Pinpoint the cell where the given text exists, returning its (X, Y) midpoint coordinate. 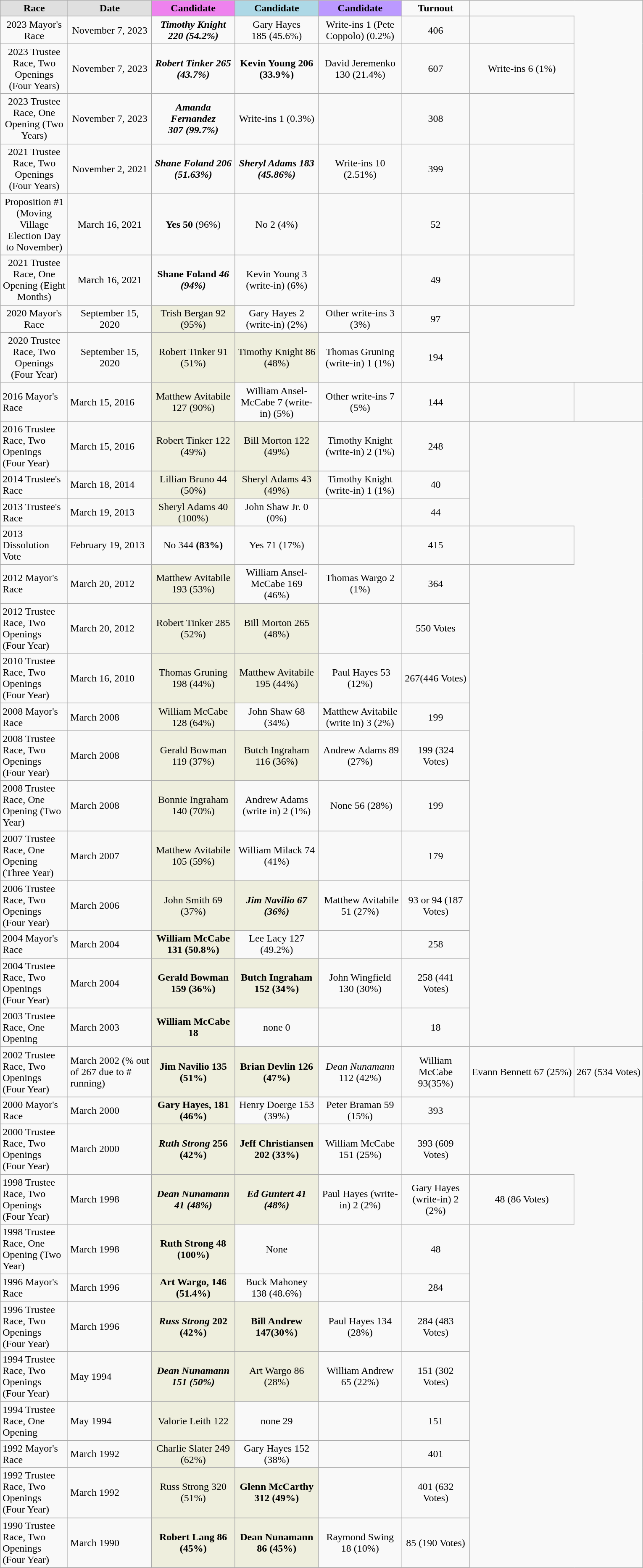
John Wingfield 130 (30%) (361, 983)
Henry Doerge 153 (39%) (277, 1110)
2023 Trustee Race, One Opening (Two Years) (34, 118)
Gary Hayes185 (45.6%) (277, 30)
2023 Mayor's Race (34, 30)
Race (34, 8)
Gary Hayes 2 (write-in) (2%) (277, 318)
None (277, 1250)
607 (435, 69)
Robert Tinker 285 (52%) (193, 629)
Bill Andrew 147(30%) (277, 1327)
Write-ins 1 (Pete Coppolo) (0.2%) (361, 30)
Buck Mahoney 138 (48.6%) (277, 1288)
Art Wargo, 146 (51.4%) (193, 1288)
John Shaw Jr. 0 (0%) (277, 512)
Robert Lang 86 (45%) (193, 1543)
Bonnie Ingraham 140 (70%) (193, 806)
Timothy Knight 220 (54.2%) (193, 30)
284 (483 Votes) (435, 1327)
Sheryl Adams 40 (100%) (193, 512)
Dean Nunamann 86 (45%) (277, 1543)
Sheryl Adams 183 (45.86%) (277, 169)
401 (435, 1454)
248 (435, 446)
March 2003 (110, 1027)
Bill Morton 122 (49%) (277, 446)
1996 Mayor's Race (34, 1288)
March 16, 2010 (110, 678)
Paul Hayes (write-in) 2 (2%) (361, 1199)
151 (435, 1421)
Write-ins 1 (0.3%) (277, 118)
Gary Hayes (write-in) 2 (2%) (435, 1199)
2013 Dissolution Vote (34, 545)
179 (435, 855)
2000 Trustee Race, Two Openings (Four Year) (34, 1149)
Shane Foland 206 (51.63%) (193, 169)
393 (609 Votes) (435, 1149)
David Jeremenko 130 (21.4%) (361, 69)
Jim Navilio 135 (51%) (193, 1071)
March 18, 2014 (110, 485)
Date (110, 8)
258 (435, 944)
2004 Trustee Race, Two Openings (Four Year) (34, 983)
William Milack 74 (41%) (277, 855)
Art Wargo 86 (28%) (277, 1376)
Gary Hayes 152 (38%) (277, 1454)
Yes 71 (17%) (277, 545)
415 (435, 545)
199 (324 Votes) (435, 755)
Jeff Christiansen 202 (33%) (277, 1149)
1992 Mayor's Race (34, 1454)
2008 Trustee Race, Two Openings (Four Year) (34, 755)
Matthew Avitabile 195 (44%) (277, 678)
Other write-ins 3 (3%) (361, 318)
William McCabe 131 (50.8%) (193, 944)
2010 Trustee Race, Two Openings (Four Year) (34, 678)
Glenn McCarthy 312 (49%) (277, 1492)
1994 Trustee Race, Two Openings (Four Year) (34, 1376)
Gerald Bowman 119 (37%) (193, 755)
March 2006 (110, 906)
Brian Devlin 126 (47%) (277, 1071)
144 (435, 402)
Butch Ingraham 152 (34%) (277, 983)
none 29 (277, 1421)
Robert Tinker 91 (51%) (193, 357)
March 19, 2013 (110, 512)
393 (435, 1110)
None 56 (28%) (361, 806)
Kevin Young 206 (33.9%) (277, 69)
2004 Mayor's Race (34, 944)
Yes 50 (96%) (193, 224)
2016 Mayor's Race (34, 402)
Peter Braman 59 (15%) (361, 1110)
Butch Ingraham 116 (36%) (277, 755)
2012 Mayor's Race (34, 584)
Lee Lacy 127 (49.2%) (277, 944)
2006 Trustee Race, Two Openings (Four Year) (34, 906)
1998 Trustee Race, Two Openings (Four Year) (34, 1199)
William McCabe 151 (25%) (361, 1149)
2013 Trustee's Race (34, 512)
401 (632 Votes) (435, 1492)
2023 Trustee Race, Two Openings (Four Years) (34, 69)
Paul Hayes 134 (28%) (361, 1327)
Matthew Avitabile 127 (90%) (193, 402)
85 (190 Votes) (435, 1543)
Amanda Fernandez307 (99.7%) (193, 118)
2008 Trustee Race, One Opening (Two Year) (34, 806)
Timothy Knight 86 (48%) (277, 357)
Turnout (435, 8)
2012 Trustee Race, Two Openings (Four Year) (34, 629)
550 Votes (435, 629)
Matthew Avitabile 193 (53%) (193, 584)
Matthew Avitabile 51 (27%) (361, 906)
267 (534 Votes) (609, 1071)
194 (435, 357)
William Ansel-McCabe 169 (46%) (277, 584)
March 2002 (% out of 267 due to # running) (110, 1071)
2014 Trustee's Race (34, 485)
Valorie Leith 122 (193, 1421)
2008 Mayor's Race (34, 717)
Write-ins 6 (1%) (522, 69)
Robert Tinker 122 (49%) (193, 446)
John Shaw 68 (34%) (277, 717)
18 (435, 1027)
Thomas Gruning (write-in) 1 (1%) (361, 357)
Matthew Avitabile (write in) 3 (2%) (361, 717)
February 19, 2013 (110, 545)
Sheryl Adams 43 (49%) (277, 485)
49 (435, 280)
Paul Hayes 53 (12%) (361, 678)
Dean Nunamann 151 (50%) (193, 1376)
Russ Strong 202 (42%) (193, 1327)
March 1990 (110, 1543)
Thomas Wargo 2 (1%) (361, 584)
William McCabe 128 (64%) (193, 717)
406 (435, 30)
Gary Hayes, 181 (46%) (193, 1110)
Thomas Gruning 198 (44%) (193, 678)
Timothy Knight (write-in) 2 (1%) (361, 446)
No 2 (4%) (277, 224)
2020 Mayor's Race (34, 318)
267(446 Votes) (435, 678)
Robert Tinker 265 (43.7%) (193, 69)
1996 Trustee Race, Two Openings (Four Year) (34, 1327)
2007 Trustee Race, One Opening (Three Year) (34, 855)
Proposition #1 (Moving Village Election Day to November) (34, 224)
Other write-ins 7 (5%) (361, 402)
No 344 (83%) (193, 545)
Gerald Bowman 159 (36%) (193, 983)
William Ansel-McCabe 7 (write-in) (5%) (277, 402)
Lillian Bruno 44 (50%) (193, 485)
Trish Bergan 92 (95%) (193, 318)
284 (435, 1288)
2020 Trustee Race, Two Openings (Four Year) (34, 357)
November 2, 2021 (110, 169)
1992 Trustee Race, Two Openings (Four Year) (34, 1492)
2021 Trustee Race, One Opening (Eight Months) (34, 280)
Matthew Avitabile 105 (59%) (193, 855)
2003 Trustee Race, One Opening (34, 1027)
97 (435, 318)
1994 Trustee Race, One Opening (34, 1421)
Jim Navilio 67 (36%) (277, 906)
Andrew Adams (write in) 2 (1%) (277, 806)
Shane Foland 46 (94%) (193, 280)
Ruth Strong 256 (42%) (193, 1149)
399 (435, 169)
2002 Trustee Race, Two Openings (Four Year) (34, 1071)
Ed Guntert 41 (48%) (277, 1199)
308 (435, 118)
2016 Trustee Race, Two Openings (Four Year) (34, 446)
Evann Bennett 67 (25%) (522, 1071)
Timothy Knight (write-in) 1 (1%) (361, 485)
151 (302 Votes) (435, 1376)
William McCabe 93(35%) (435, 1071)
John Smith 69 (37%) (193, 906)
William McCabe 18 (193, 1027)
48 (435, 1250)
March 2007 (110, 855)
40 (435, 485)
none 0 (277, 1027)
48 (86 Votes) (522, 1199)
Dean Nunamann 41 (48%) (193, 1199)
2021 Trustee Race, Two Openings (Four Years) (34, 169)
Bill Morton 265 (48%) (277, 629)
44 (435, 512)
Andrew Adams 89 (27%) (361, 755)
Dean Nunamann 112 (42%) (361, 1071)
Ruth Strong 48 (100%) (193, 1250)
Raymond Swing 18 (10%) (361, 1543)
258 (441 Votes) (435, 983)
Russ Strong 320 (51%) (193, 1492)
Kevin Young 3 (write-in) (6%) (277, 280)
1990 Trustee Race, Two Openings (Four Year) (34, 1543)
1998 Trustee Race, One Opening (Two Year) (34, 1250)
364 (435, 584)
93 or 94 (187 Votes) (435, 906)
52 (435, 224)
Charlie Slater 249 (62%) (193, 1454)
2000 Mayor's Race (34, 1110)
William Andrew 65 (22%) (361, 1376)
Write-ins 10 (2.51%) (361, 169)
